Scan for the cell matching the given text and deliver its [x, y] coordinate at center. 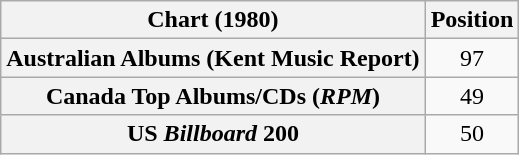
Canada Top Albums/CDs (RPM) [213, 96]
US Billboard 200 [213, 134]
50 [472, 134]
97 [472, 58]
Australian Albums (Kent Music Report) [213, 58]
49 [472, 96]
Chart (1980) [213, 20]
Position [472, 20]
